Detect which cell encompasses the target text, then output its (x, y) center coordinate. 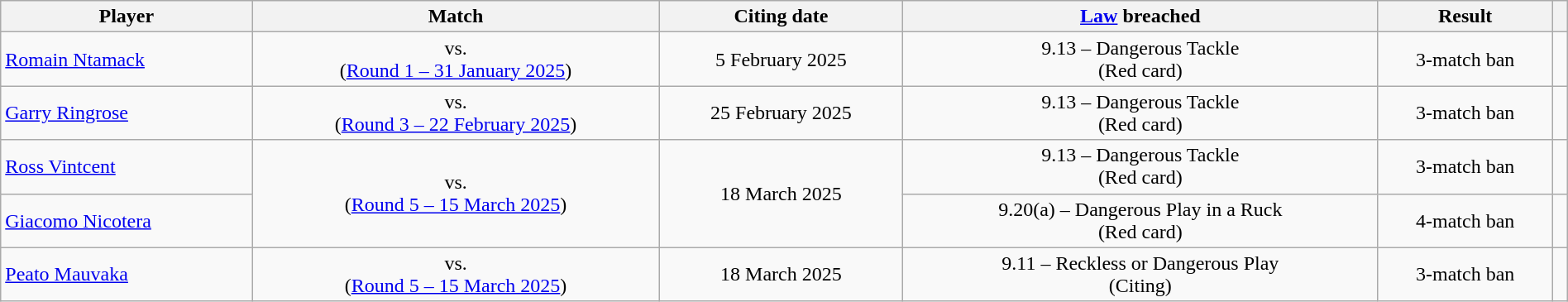
Match (456, 17)
4-match ban (1465, 220)
Result (1465, 17)
vs. (Round 1 – 31 January 2025) (456, 60)
Garry Ringrose (127, 113)
9.11 – Reckless or Dangerous Play(Citing) (1140, 275)
Ross Vintcent (127, 167)
Player (127, 17)
Romain Ntamack (127, 60)
Peato Mauvaka (127, 275)
Citing date (781, 17)
25 February 2025 (781, 113)
Giacomo Nicotera (127, 220)
5 February 2025 (781, 60)
vs. (Round 3 – 22 February 2025) (456, 113)
9.20(a) – Dangerous Play in a Ruck(Red card) (1140, 220)
Law breached (1140, 17)
